Detect which cell encompasses the target text, then output its [X, Y] center coordinate. 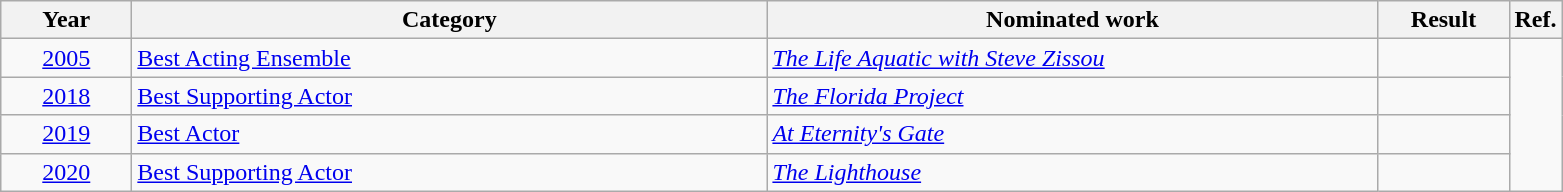
The Life Aquatic with Steve Zissou [1072, 58]
The Lighthouse [1072, 172]
The Florida Project [1072, 96]
Category [450, 20]
2020 [66, 172]
Year [66, 20]
Ref. [1536, 20]
Nominated work [1072, 20]
2018 [66, 96]
Best Actor [450, 134]
Result [1444, 20]
2019 [66, 134]
Best Acting Ensemble [450, 58]
2005 [66, 58]
At Eternity's Gate [1072, 134]
